From the cell containing the given text, extract its center point as (x, y) coordinate. 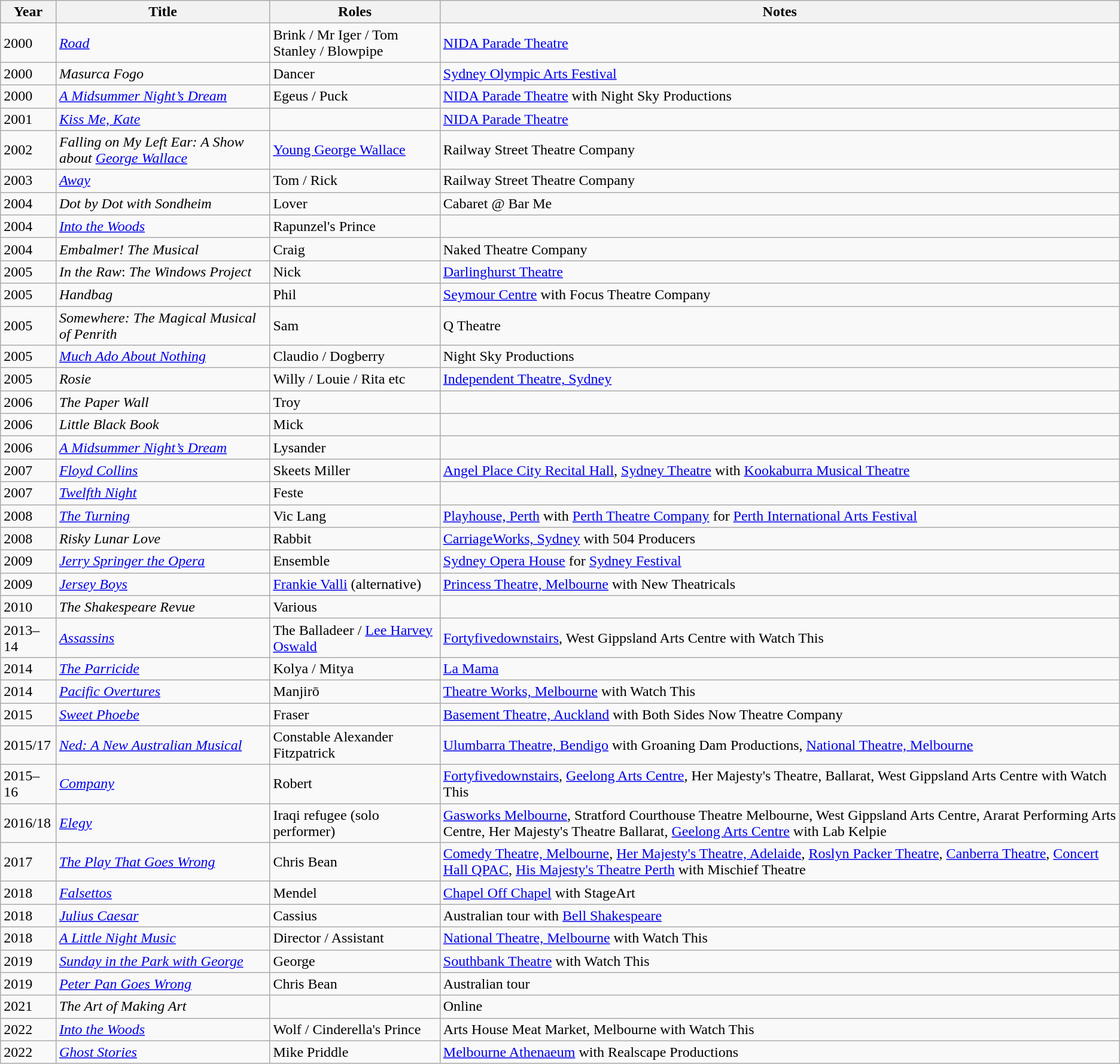
2001 (29, 119)
Risky Lunar Love (163, 539)
Fortyfivedownstairs, Geelong Arts Centre, Her Majesty's Theatre, Ballarat, West Gippsland Arts Centre with Watch This (780, 784)
Away (163, 181)
Cabaret @ Bar Me (780, 203)
Sweet Phoebe (163, 714)
Road (163, 43)
Floyd Collins (163, 470)
Much Ado About Nothing (163, 357)
Sydney Olympic Arts Festival (780, 74)
Playhouse, Perth with Perth Theatre Company for Perth International Arts Festival (780, 516)
Skeets Miller (355, 470)
2015–16 (29, 784)
Night Sky Productions (780, 357)
2016/18 (29, 823)
The Shakespeare Revue (163, 607)
Iraqi refugee (solo performer) (355, 823)
Ned: A New Australian Musical (163, 746)
Basement Theatre, Auckland with Both Sides Now Theatre Company (780, 714)
A Little Night Music (163, 938)
Falling on My Left Ear: A Show about George Wallace (163, 150)
2017 (29, 862)
Q Theatre (780, 326)
Cassius (355, 916)
Princess Theatre, Melbourne with New Theatricals (780, 584)
2021 (29, 1007)
Kolya / Mitya (355, 668)
Feste (355, 493)
Claudio / Dogberry (355, 357)
Jersey Boys (163, 584)
Frankie Valli (alternative) (355, 584)
Ghost Stories (163, 1052)
The Play That Goes Wrong (163, 862)
La Mama (780, 668)
Director / Assistant (355, 938)
Vic Lang (355, 516)
2015 (29, 714)
Sydney Opera House for Sydney Festival (780, 561)
Dancer (355, 74)
Masurca Fogo (163, 74)
Darlinghurst Theatre (780, 272)
Little Black Book (163, 425)
The Balladeer / Lee Harvey Oswald (355, 638)
Somewhere: The Magical Musical of Penrith (163, 326)
Manjirō (355, 691)
Australian tour with Bell Shakespeare (780, 916)
Sunday in the Park with George (163, 961)
Assassins (163, 638)
2010 (29, 607)
Year (29, 12)
Rabbit (355, 539)
The Parricide (163, 668)
In the Raw: The Windows Project (163, 272)
Company (163, 784)
Angel Place City Recital Hall, Sydney Theatre with Kookaburra Musical Theatre (780, 470)
Nick (355, 272)
Australian tour (780, 984)
Brink / Mr Iger / Tom Stanley / Blowpipe (355, 43)
Jerry Springer the Opera (163, 561)
Ensemble (355, 561)
The Art of Making Art (163, 1007)
Phil (355, 294)
The Turning (163, 516)
Melbourne Athenaeum with Realscape Productions (780, 1052)
Roles (355, 12)
Southbank Theatre with Watch This (780, 961)
Troy (355, 402)
Seymour Centre with Focus Theatre Company (780, 294)
Fraser (355, 714)
Rosie (163, 379)
2013–14 (29, 638)
Independent Theatre, Sydney (780, 379)
The Paper Wall (163, 402)
Title (163, 12)
George (355, 961)
Elegy (163, 823)
Sam (355, 326)
2015/17 (29, 746)
2002 (29, 150)
Constable Alexander Fitzpatrick (355, 746)
Lover (355, 203)
Arts House Meat Market, Melbourne with Watch This (780, 1029)
Falsettos (163, 893)
Robert (355, 784)
Mendel (355, 893)
Notes (780, 12)
Willy / Louie / Rita etc (355, 379)
Wolf / Cinderella's Prince (355, 1029)
Embalmer! The Musical (163, 249)
Young George Wallace (355, 150)
National Theatre, Melbourne with Watch This (780, 938)
Fortyfivedownstairs, West Gippsland Arts Centre with Watch This (780, 638)
Pacific Overtures (163, 691)
NIDA Parade Theatre with Night Sky Productions (780, 96)
Lysander (355, 448)
Julius Caesar (163, 916)
Egeus / Puck (355, 96)
Mick (355, 425)
Rapunzel's Prince (355, 226)
CarriageWorks, Sydney with 504 Producers (780, 539)
Theatre Works, Melbourne with Watch This (780, 691)
Handbag (163, 294)
Chapel Off Chapel with StageArt (780, 893)
Dot by Dot with Sondheim (163, 203)
Ulumbarra Theatre, Bendigo with Groaning Dam Productions, National Theatre, Melbourne (780, 746)
Mike Priddle (355, 1052)
Peter Pan Goes Wrong (163, 984)
Online (780, 1007)
Naked Theatre Company (780, 249)
Craig (355, 249)
Kiss Me, Kate (163, 119)
2003 (29, 181)
Various (355, 607)
Tom / Rick (355, 181)
Twelfth Night (163, 493)
